For the text-containing cell, return its midpoint in [X, Y] coordinate format. 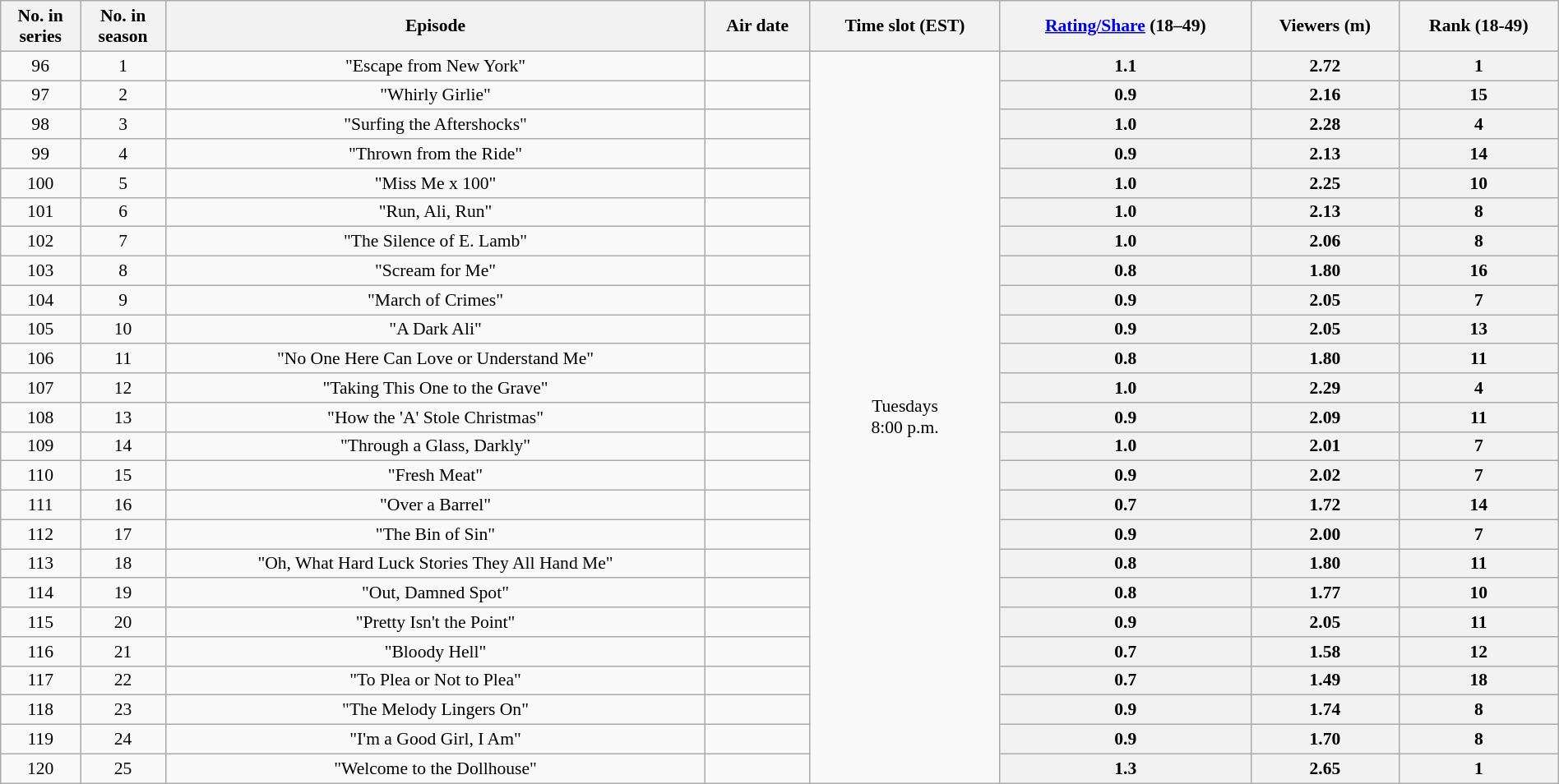
2.06 [1325, 242]
1.70 [1325, 740]
119 [41, 740]
"Pretty Isn't the Point" [436, 622]
"Whirly Girlie" [436, 95]
"Run, Ali, Run" [436, 212]
109 [41, 446]
2.72 [1325, 66]
6 [123, 212]
2.01 [1325, 446]
107 [41, 388]
106 [41, 359]
"Oh, What Hard Luck Stories They All Hand Me" [436, 564]
2.65 [1325, 768]
1.74 [1325, 710]
No. inseason [123, 26]
"Fresh Meat" [436, 476]
108 [41, 417]
"Escape from New York" [436, 66]
2.00 [1325, 534]
21 [123, 652]
103 [41, 271]
2.29 [1325, 388]
22 [123, 680]
"The Silence of E. Lamb" [436, 242]
"No One Here Can Love or Understand Me" [436, 359]
"Out, Damned Spot" [436, 593]
2.16 [1325, 95]
23 [123, 710]
2.25 [1325, 183]
"Over a Barrel" [436, 505]
"Bloody Hell" [436, 652]
"March of Crimes" [436, 300]
113 [41, 564]
112 [41, 534]
97 [41, 95]
2.09 [1325, 417]
1.72 [1325, 505]
116 [41, 652]
25 [123, 768]
120 [41, 768]
1.3 [1125, 768]
101 [41, 212]
1.77 [1325, 593]
Rating/Share (18–49) [1125, 26]
115 [41, 622]
Rank (18-49) [1478, 26]
117 [41, 680]
"To Plea or Not to Plea" [436, 680]
"How the 'A' Stole Christmas" [436, 417]
"Surfing the Aftershocks" [436, 125]
"Welcome to the Dollhouse" [436, 768]
"Taking This One to the Grave" [436, 388]
"Scream for Me" [436, 271]
110 [41, 476]
"I'm a Good Girl, I Am" [436, 740]
118 [41, 710]
3 [123, 125]
100 [41, 183]
1.1 [1125, 66]
5 [123, 183]
98 [41, 125]
Tuesdays8:00 p.m. [904, 417]
2.28 [1325, 125]
Viewers (m) [1325, 26]
"The Melody Lingers On" [436, 710]
20 [123, 622]
Time slot (EST) [904, 26]
Episode [436, 26]
2.02 [1325, 476]
1.58 [1325, 652]
105 [41, 330]
102 [41, 242]
"Miss Me x 100" [436, 183]
24 [123, 740]
9 [123, 300]
96 [41, 66]
"A Dark Ali" [436, 330]
"Thrown from the Ride" [436, 154]
114 [41, 593]
17 [123, 534]
Air date [758, 26]
1.49 [1325, 680]
104 [41, 300]
No. inseries [41, 26]
"Through a Glass, Darkly" [436, 446]
2 [123, 95]
111 [41, 505]
19 [123, 593]
"The Bin of Sin" [436, 534]
99 [41, 154]
